For the text-containing cell, return its midpoint in [x, y] coordinate format. 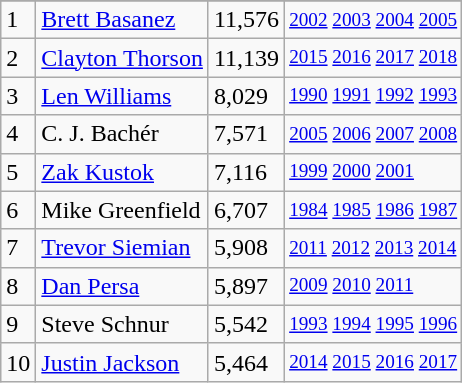
6,707 [246, 210]
2014 2015 2016 2017 [374, 362]
Brett Basanez [122, 20]
1 [18, 20]
1993 1994 1995 1996 [374, 324]
7,571 [246, 134]
Len Williams [122, 96]
10 [18, 362]
11,576 [246, 20]
7 [18, 248]
Trevor Siemian [122, 248]
1990 1991 1992 1993 [374, 96]
Clayton Thorson [122, 58]
4 [18, 134]
5,542 [246, 324]
2002 2003 2004 2005 [374, 20]
3 [18, 96]
8 [18, 286]
1984 1985 1986 1987 [374, 210]
Steve Schnur [122, 324]
11,139 [246, 58]
6 [18, 210]
Justin Jackson [122, 362]
Dan Persa [122, 286]
2015 2016 2017 2018 [374, 58]
1999 2000 2001 [374, 172]
5,908 [246, 248]
Mike Greenfield [122, 210]
8,029 [246, 96]
5,897 [246, 286]
2005 2006 2007 2008 [374, 134]
5,464 [246, 362]
9 [18, 324]
7,116 [246, 172]
2011 2012 2013 2014 [374, 248]
2 [18, 58]
C. J. Bachér [122, 134]
2009 2010 2011 [374, 286]
5 [18, 172]
Zak Kustok [122, 172]
